Capture the cell that displays the provided text and extract its (x, y) central coordinate. 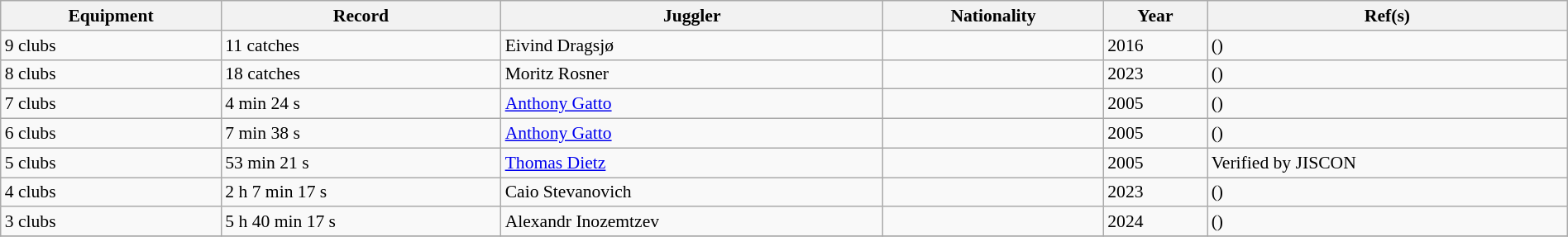
7 clubs (111, 104)
Equipment (111, 16)
4 min 24 s (361, 104)
Thomas Dietz (692, 163)
2016 (1154, 45)
Juggler (692, 16)
Record (361, 16)
Moritz Rosner (692, 74)
Caio Stevanovich (692, 192)
Ref(s) (1388, 16)
2 h 7 min 17 s (361, 192)
9 clubs (111, 45)
8 clubs (111, 74)
Year (1154, 16)
6 clubs (111, 134)
3 clubs (111, 222)
53 min 21 s (361, 163)
2024 (1154, 222)
18 catches (361, 74)
5 h 40 min 17 s (361, 222)
5 clubs (111, 163)
Verified by JISCON (1388, 163)
4 clubs (111, 192)
Eivind Dragsjø (692, 45)
Alexandr Inozemtzev (692, 222)
11 catches (361, 45)
Nationality (993, 16)
7 min 38 s (361, 134)
